Scan for the cell matching the given text and deliver its (X, Y) coordinate at center. 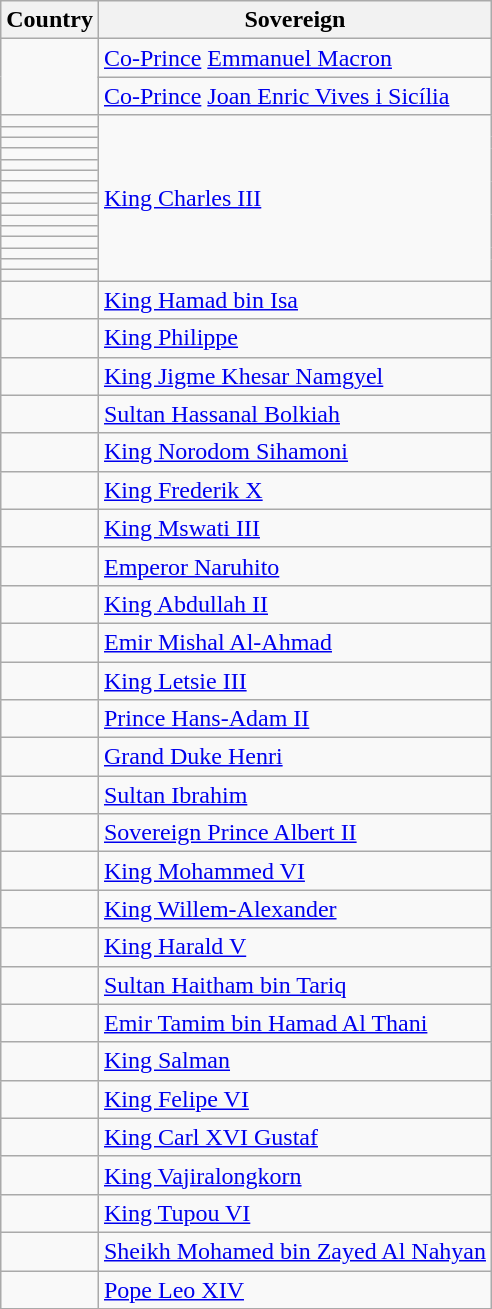
Grand Duke Henri (294, 757)
Sovereign Prince Albert II (294, 833)
Sultan Hassanal Bolkiah (294, 414)
King Frederik X (294, 490)
King Felipe VI (294, 1099)
Emperor Naruhito (294, 566)
Co-Prince Emmanuel Macron (294, 58)
King Vajiralongkorn (294, 1175)
Pope Leo XIV (294, 1289)
Sultan Ibrahim (294, 795)
King Willem-Alexander (294, 909)
Sheikh Mohamed bin Zayed Al Nahyan (294, 1251)
King Abdullah II (294, 604)
Sovereign (294, 20)
Sultan Haitham bin Tariq (294, 985)
King Mohammed VI (294, 871)
King Norodom Sihamoni (294, 452)
King Philippe (294, 338)
King Charles III (294, 198)
Co-Prince Joan Enric Vives i Sicília (294, 96)
Prince Hans-Adam II (294, 719)
Country (50, 20)
Emir Mishal Al-Ahmad (294, 642)
King Mswati III (294, 528)
King Jigme Khesar Namgyel (294, 376)
King Carl XVI Gustaf (294, 1137)
King Hamad bin Isa (294, 300)
Emir Tamim bin Hamad Al Thani (294, 1023)
King Harald V (294, 947)
King Letsie III (294, 681)
King Salman (294, 1061)
King Tupou VI (294, 1213)
